Return the [X, Y] coordinate for the center point of the cell that contains the specified text.  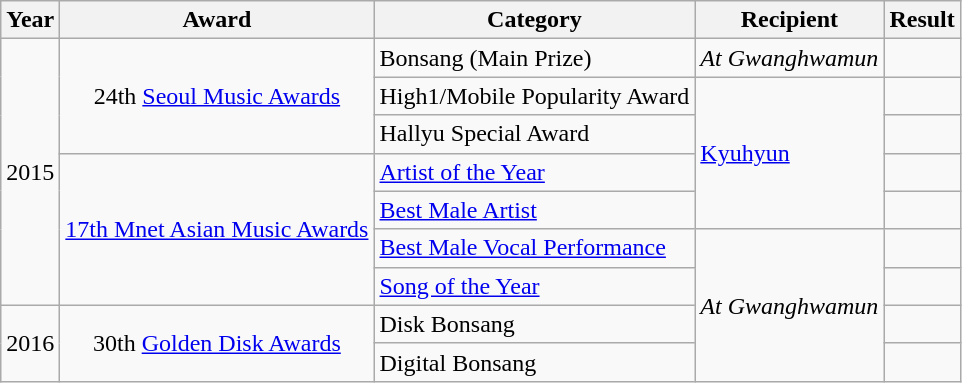
Artist of the Year [534, 172]
30th Golden Disk Awards [217, 343]
Best Male Artist [534, 210]
2015 [30, 172]
Result [922, 20]
2016 [30, 343]
24th Seoul Music Awards [217, 96]
Category [534, 20]
Digital Bonsang [534, 362]
Bonsang (Main Prize) [534, 58]
Song of the Year [534, 286]
Best Male Vocal Performance [534, 248]
Hallyu Special Award [534, 134]
Award [217, 20]
Year [30, 20]
High1/Mobile Popularity Award [534, 96]
Recipient [790, 20]
17th Mnet Asian Music Awards [217, 229]
Kyuhyun [790, 153]
Disk Bonsang [534, 324]
